Locate the cell with the specified text and output its (x, y) center coordinate. 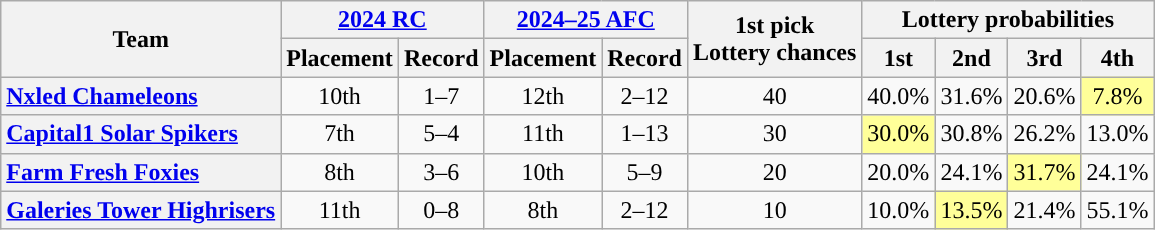
40 (774, 96)
2024 RC (382, 20)
20.0% (898, 172)
20.6% (1044, 96)
1–7 (441, 96)
Capital1 Solar Spikers (141, 134)
3rd (1044, 58)
30.8% (972, 134)
0–8 (441, 210)
7th (340, 134)
55.1% (1118, 210)
10.0% (898, 210)
10 (774, 210)
Team (141, 39)
30 (774, 134)
5–9 (645, 172)
12th (543, 96)
30.0% (898, 134)
2024–25 AFC (586, 20)
3–6 (441, 172)
1–13 (645, 134)
13.0% (1118, 134)
21.4% (1044, 210)
13.5% (972, 210)
1st pickLottery chances (774, 39)
2nd (972, 58)
7.8% (1118, 96)
5–4 (441, 134)
31.7% (1044, 172)
Lottery probabilities (1008, 20)
Nxled Chameleons (141, 96)
1st (898, 58)
Galeries Tower Highrisers (141, 210)
31.6% (972, 96)
26.2% (1044, 134)
Farm Fresh Foxies (141, 172)
20 (774, 172)
4th (1118, 58)
40.0% (898, 96)
